Return the (X, Y) coordinate for the center point of the cell that contains the specified text.  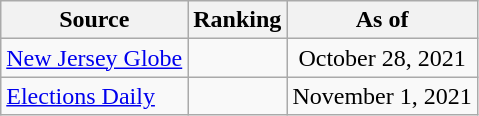
Elections Daily (94, 96)
New Jersey Globe (94, 58)
November 1, 2021 (382, 96)
Source (94, 20)
October 28, 2021 (382, 58)
As of (382, 20)
Ranking (238, 20)
